Find where the given text appears and provide that cell's center as (x, y) coordinate. 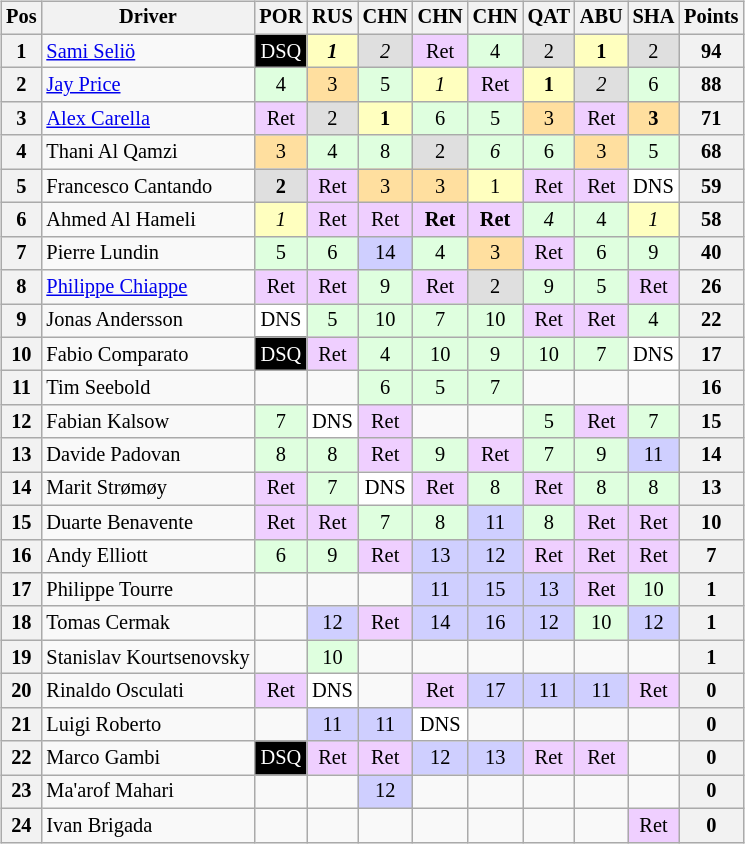
ABU (602, 18)
Fabio Comparato (148, 354)
SHA (654, 18)
59 (711, 186)
Philippe Chiappe (148, 287)
Marit Strømøy (148, 489)
Ahmed Al Hameli (148, 220)
Marco Gambi (148, 758)
68 (711, 152)
Andy Elliott (148, 556)
Francesco Cantando (148, 186)
Thani Al Qamzi (148, 152)
Pierre Lundin (148, 253)
Tim Seebold (148, 388)
18 (21, 623)
Ivan Brigada (148, 825)
20 (21, 691)
Pos (21, 18)
40 (711, 253)
Duarte Benavente (148, 522)
24 (21, 825)
Jonas Andersson (148, 321)
POR (280, 18)
23 (21, 792)
QAT (549, 18)
19 (21, 657)
Luigi Roberto (148, 724)
Stanislav Kourtsenovsky (148, 657)
58 (711, 220)
21 (21, 724)
26 (711, 287)
88 (711, 85)
Driver (148, 18)
94 (711, 51)
Points (711, 18)
Jay Price (148, 85)
RUS (332, 18)
Alex Carella (148, 119)
Rinaldo Osculati (148, 691)
Philippe Tourre (148, 590)
Ma'arof Mahari (148, 792)
Davide Padovan (148, 455)
Fabian Kalsow (148, 422)
71 (711, 119)
Sami Seliö (148, 51)
Tomas Cermak (148, 623)
